Identify which cell holds the provided text, then report its [X, Y] central coordinate. 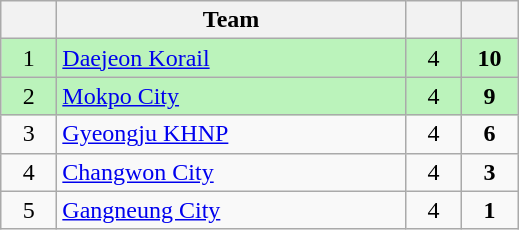
Daejeon Korail [232, 58]
Gyeongju KHNP [232, 134]
Team [232, 20]
9 [489, 96]
5 [29, 210]
Mokpo City [232, 96]
Gangneung City [232, 210]
Changwon City [232, 172]
6 [489, 134]
10 [489, 58]
2 [29, 96]
